Search for the cell housing the specified text and yield its (x, y) center coordinate. 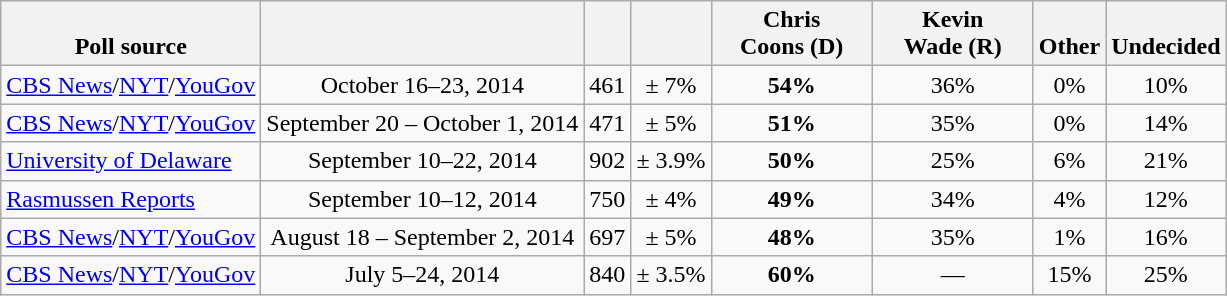
± 3.5% (671, 275)
Other (1069, 34)
840 (608, 275)
August 18 – September 2, 2014 (422, 237)
University of Delaware (131, 161)
16% (1166, 237)
1% (1069, 237)
14% (1166, 123)
902 (608, 161)
Poll source (131, 34)
49% (792, 199)
± 4% (671, 199)
September 10–12, 2014 (422, 199)
4% (1069, 199)
October 16–23, 2014 (422, 85)
471 (608, 123)
48% (792, 237)
— (952, 275)
50% (792, 161)
Rasmussen Reports (131, 199)
KevinWade (R) (952, 34)
6% (1069, 161)
21% (1166, 161)
15% (1069, 275)
± 3.9% (671, 161)
54% (792, 85)
ChrisCoons (D) (792, 34)
750 (608, 199)
36% (952, 85)
461 (608, 85)
July 5–24, 2014 (422, 275)
34% (952, 199)
Undecided (1166, 34)
60% (792, 275)
September 20 – October 1, 2014 (422, 123)
10% (1166, 85)
12% (1166, 199)
± 7% (671, 85)
September 10–22, 2014 (422, 161)
51% (792, 123)
697 (608, 237)
